Identify which cell holds the provided text, then report its [X, Y] central coordinate. 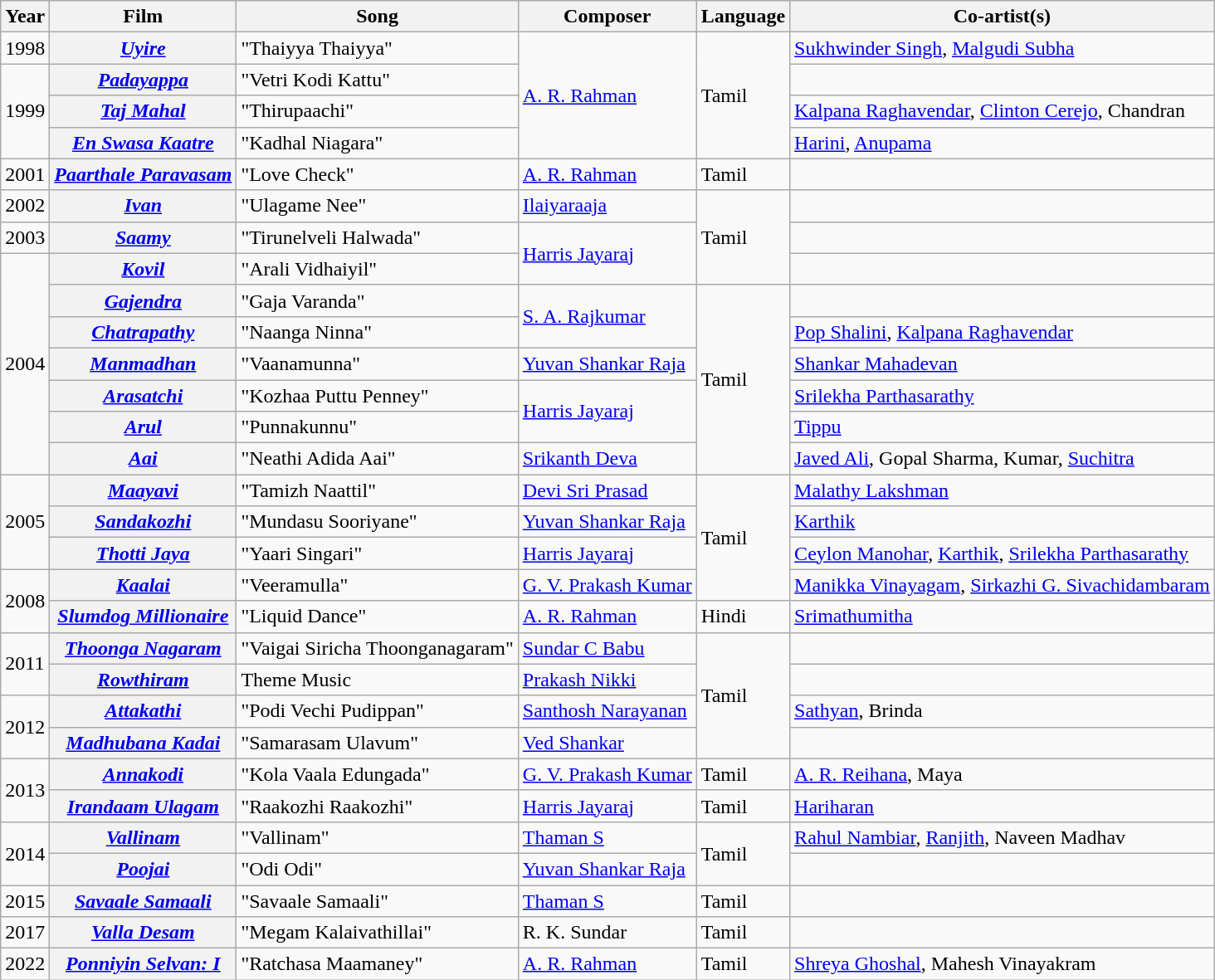
"Arali Vidhaiyil" [377, 269]
2017 [25, 933]
"Thaiyya Thaiyya" [377, 48]
Malathy Lakshman [1003, 490]
Aai [143, 459]
"Raakozhi Raakozhi" [377, 806]
Tippu [1003, 427]
"Vetri Kodi Kattu" [377, 80]
Padayappa [143, 80]
Devi Sri Prasad [607, 490]
Ponniyin Selvan: I [143, 964]
Uyire [143, 48]
"Kadhal Niagara" [377, 143]
Language [743, 17]
Manikka Vinayagam, Sirkazhi G. Sivachidambaram [1003, 585]
1999 [25, 111]
"Veeramulla" [377, 585]
2001 [25, 174]
Ivan [143, 206]
"Tirunelveli Halwada" [377, 237]
Rowthiram [143, 680]
2004 [25, 363]
Irandaam Ulagam [143, 806]
Kalpana Raghavendar, Clinton Cerejo, Chandran [1003, 111]
Maayavi [143, 490]
"Ulagame Nee" [377, 206]
Annakodi [143, 774]
"Podi Vechi Pudippan" [377, 711]
"Punnakunnu" [377, 427]
Attakathi [143, 711]
Javed Ali, Gopal Sharma, Kumar, Suchitra [1003, 459]
"Mundasu Sooriyane" [377, 522]
2014 [25, 853]
Arasatchi [143, 396]
"Vallinam" [377, 837]
2015 [25, 900]
Thoonga Nagaram [143, 648]
2011 [25, 664]
1998 [25, 48]
Madhubana Kadai [143, 743]
Year [25, 17]
Film [143, 17]
Srilekha Parthasarathy [1003, 396]
En Swasa Kaatre [143, 143]
Ceylon Manohar, Karthik, Srilekha Parthasarathy [1003, 553]
Paarthale Paravasam [143, 174]
Srimathumitha [1003, 617]
Pop Shalini, Kalpana Raghavendar [1003, 332]
Song [377, 17]
"Samarasam Ulavum" [377, 743]
Taj Mahal [143, 111]
Srikanth Deva [607, 459]
"Vaanamunna" [377, 363]
2002 [25, 206]
Savaale Samaali [143, 900]
Saamy [143, 237]
Santhosh Narayanan [607, 711]
"Savaale Samaali" [377, 900]
Co-artist(s) [1003, 17]
Ilaiyaraaja [607, 206]
Harini, Anupama [1003, 143]
Kovil [143, 269]
"Vaigai Siricha Thoonganagaram" [377, 648]
Hariharan [1003, 806]
Prakash Nikki [607, 680]
Manmadhan [143, 363]
2008 [25, 601]
Shreya Ghoshal, Mahesh Vinayakram [1003, 964]
2013 [25, 790]
Sukhwinder Singh, Malgudi Subha [1003, 48]
"Thirupaachi" [377, 111]
"Naanga Ninna" [377, 332]
Thotti Jaya [143, 553]
Slumdog Millionaire [143, 617]
"Kola Vaala Edungada" [377, 774]
Chatrapathy [143, 332]
"Liquid Dance" [377, 617]
Poojai [143, 869]
Gajendra [143, 300]
"Gaja Varanda" [377, 300]
Ved Shankar [607, 743]
Karthik [1003, 522]
2012 [25, 727]
Sandakozhi [143, 522]
"Tamizh Naattil" [377, 490]
"Kozhaa Puttu Penney" [377, 396]
Kaalai [143, 585]
Rahul Nambiar, Ranjith, Naveen Madhav [1003, 837]
S. A. Rajkumar [607, 316]
2003 [25, 237]
Theme Music [377, 680]
Vallinam [143, 837]
2005 [25, 522]
Arul [143, 427]
Hindi [743, 617]
R. K. Sundar [607, 933]
Sathyan, Brinda [1003, 711]
"Megam Kalaivathillai" [377, 933]
"Odi Odi" [377, 869]
"Ratchasa Maamaney" [377, 964]
"Yaari Singari" [377, 553]
Valla Desam [143, 933]
2022 [25, 964]
Composer [607, 17]
Sundar C Babu [607, 648]
"Neathi Adida Aai" [377, 459]
"Love Check" [377, 174]
Shankar Mahadevan [1003, 363]
A. R. Reihana, Maya [1003, 774]
